Output the (X, Y) coordinate of the center of the cell containing the given text.  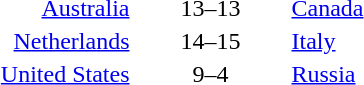
14–15 (210, 41)
